Capture the cell that displays the provided text and extract its (x, y) central coordinate. 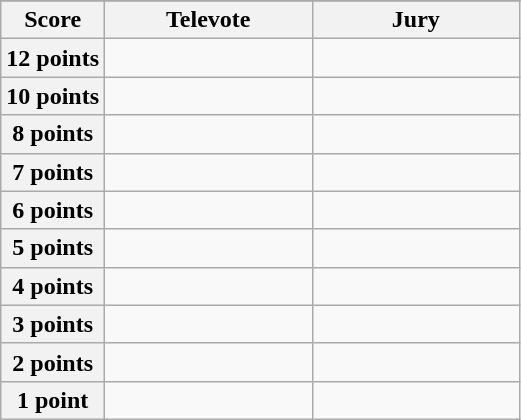
8 points (53, 134)
7 points (53, 172)
3 points (53, 324)
2 points (53, 362)
4 points (53, 286)
Score (53, 20)
1 point (53, 400)
Televote (209, 20)
5 points (53, 248)
12 points (53, 58)
Jury (416, 20)
6 points (53, 210)
10 points (53, 96)
